Return the [x, y] coordinate for the center point of the cell that contains the specified text.  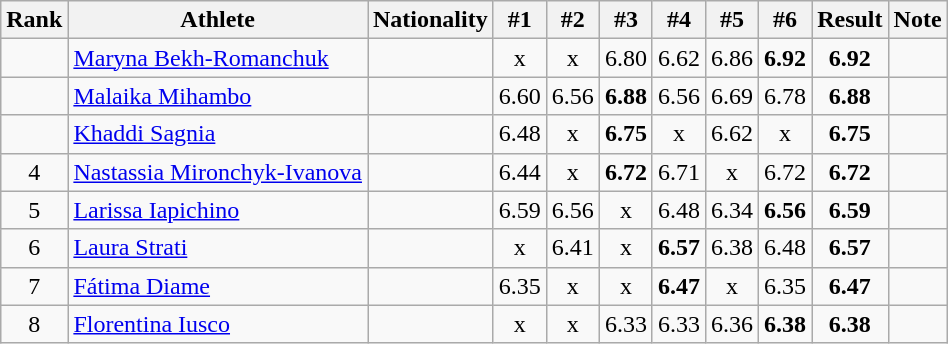
Athlete [218, 20]
Laura Strati [218, 248]
Malaika Mihambo [218, 96]
7 [34, 286]
6.86 [732, 58]
6.80 [626, 58]
Florentina Iusco [218, 324]
#6 [786, 20]
Maryna Bekh-Romanchuk [218, 58]
6.71 [678, 172]
Result [850, 20]
Larissa Iapichino [218, 210]
#3 [626, 20]
Nastassia Mironchyk-Ivanova [218, 172]
6.69 [732, 96]
Nationality [431, 20]
6.36 [732, 324]
6.34 [732, 210]
5 [34, 210]
Fátima Diame [218, 286]
#4 [678, 20]
6.44 [520, 172]
#5 [732, 20]
Khaddi Sagnia [218, 134]
8 [34, 324]
Rank [34, 20]
#2 [572, 20]
6.41 [572, 248]
Note [918, 20]
#1 [520, 20]
4 [34, 172]
6.60 [520, 96]
6.78 [786, 96]
6 [34, 248]
